For the text-containing cell, return its midpoint in [X, Y] coordinate format. 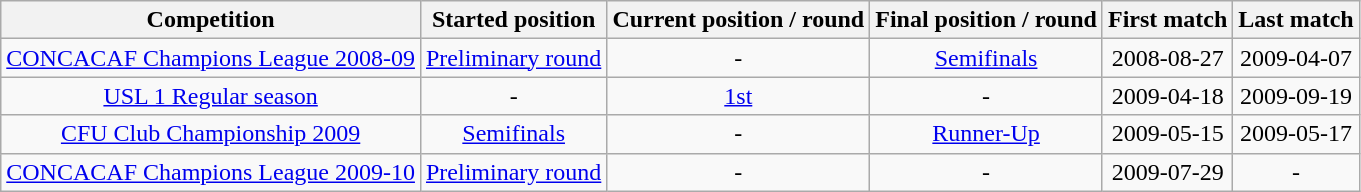
CONCACAF Champions League 2009-10 [211, 172]
Final position / round [986, 20]
1st [738, 96]
2009-05-15 [1167, 134]
First match [1167, 20]
Started position [513, 20]
Last match [1296, 20]
Competition [211, 20]
2009-04-07 [1296, 58]
Current position / round [738, 20]
2009-05-17 [1296, 134]
2009-07-29 [1167, 172]
Runner-Up [986, 134]
CFU Club Championship 2009 [211, 134]
2009-04-18 [1167, 96]
CONCACAF Champions League 2008-09 [211, 58]
USL 1 Regular season [211, 96]
2008-08-27 [1167, 58]
2009-09-19 [1296, 96]
